Locate the cell with the specified text and output its [X, Y] center coordinate. 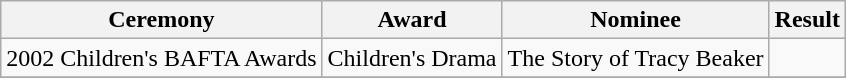
Children's Drama [412, 58]
The Story of Tracy Beaker [636, 58]
Result [807, 20]
Nominee [636, 20]
Award [412, 20]
2002 Children's BAFTA Awards [162, 58]
Ceremony [162, 20]
